Detect which cell encompasses the target text, then output its (x, y) center coordinate. 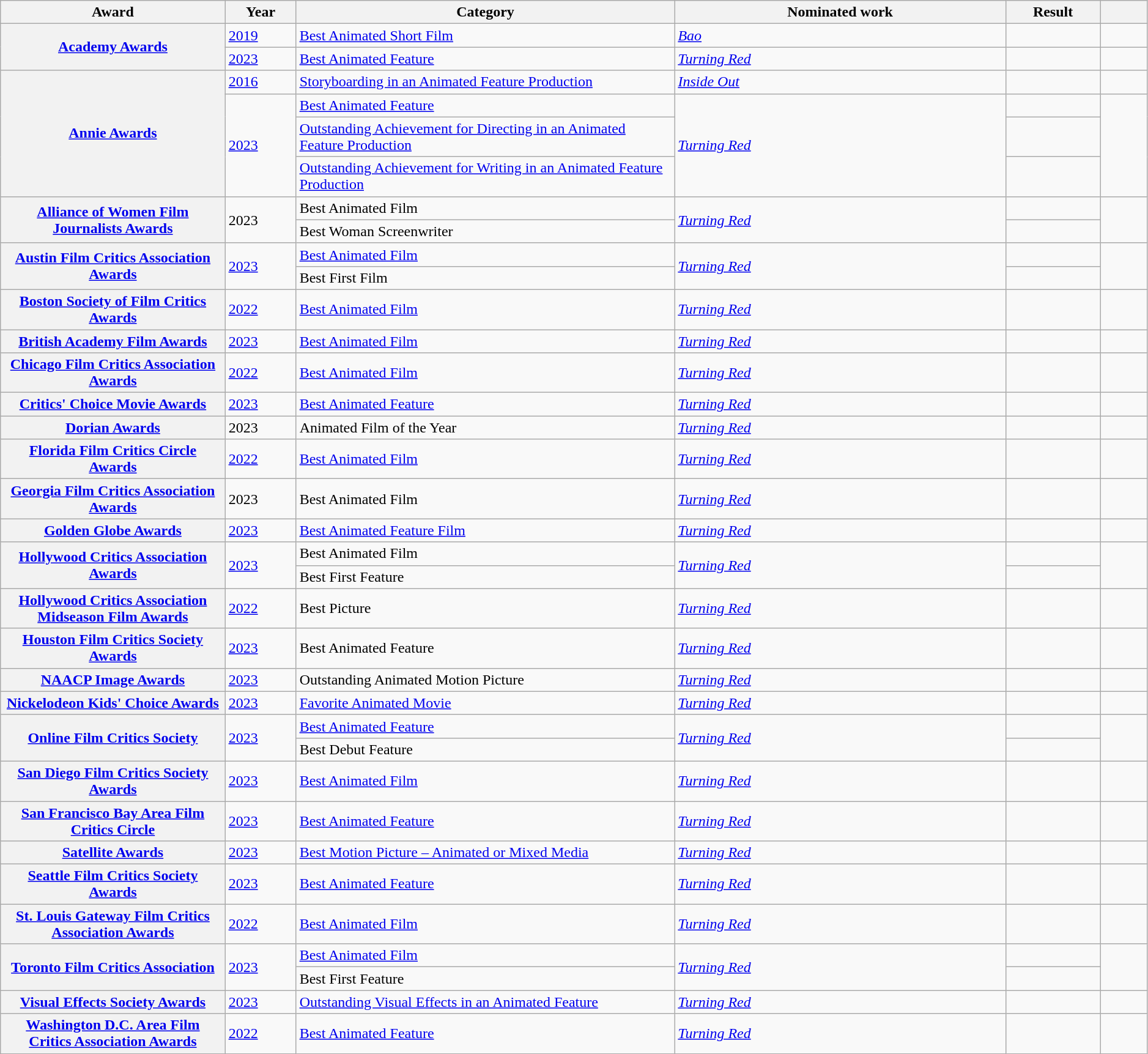
Online Film Critics Society (113, 738)
Best Debut Feature (486, 749)
Seattle Film Critics Society Awards (113, 885)
Result (1053, 12)
Boston Society of Film Critics Awards (113, 310)
Year (261, 12)
Best Motion Picture – Animated or Mixed Media (486, 853)
Golden Globe Awards (113, 530)
Best Animated Feature Film (486, 530)
Washington D.C. Area Film Critics Association Awards (113, 1034)
Award (113, 12)
Toronto Film Critics Association (113, 967)
San Francisco Bay Area Film Critics Circle (113, 821)
Annie Awards (113, 133)
Hollywood Critics Association Awards (113, 565)
San Diego Film Critics Society Awards (113, 781)
2019 (261, 35)
Best Woman Screenwriter (486, 231)
Storyboarding in an Animated Feature Production (486, 82)
Dorian Awards (113, 428)
Outstanding Achievement for Writing in an Animated Feature Production (486, 176)
Critics' Choice Movie Awards (113, 404)
British Academy Film Awards (113, 341)
Best First Film (486, 278)
Inside Out (840, 82)
Best Animated Short Film (486, 35)
Georgia Film Critics Association Awards (113, 499)
Nominated work (840, 12)
Houston Film Critics Society Awards (113, 648)
St. Louis Gateway Film Critics Association Awards (113, 924)
Outstanding Achievement for Directing in an Animated Feature Production (486, 137)
Bao (840, 35)
2016 (261, 82)
Chicago Film Critics Association Awards (113, 373)
Florida Film Critics Circle Awards (113, 459)
Alliance of Women Film Journalists Awards (113, 220)
Visual Effects Society Awards (113, 1002)
NAACP Image Awards (113, 680)
Hollywood Critics Association Midseason Film Awards (113, 608)
Favorite Animated Movie (486, 703)
Nickelodeon Kids' Choice Awards (113, 703)
Austin Film Critics Association Awards (113, 266)
Outstanding Animated Motion Picture (486, 680)
Academy Awards (113, 47)
Outstanding Visual Effects in an Animated Feature (486, 1002)
Animated Film of the Year (486, 428)
Category (486, 12)
Satellite Awards (113, 853)
Best Picture (486, 608)
